Pinpoint the cell where the given text exists, returning its (x, y) midpoint coordinate. 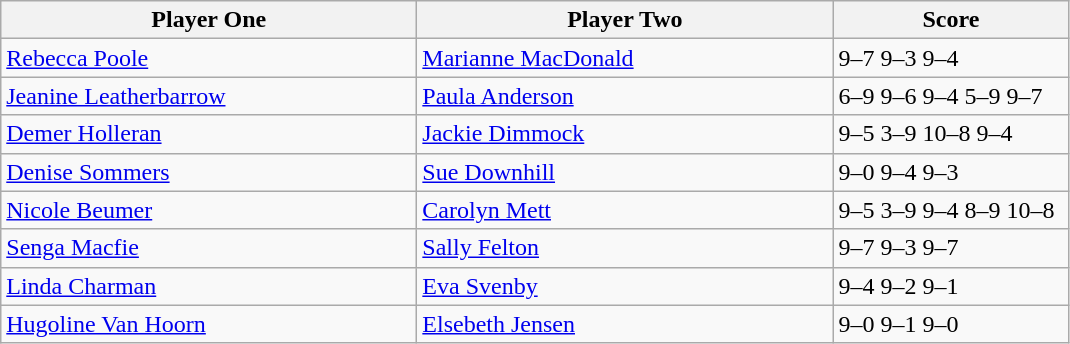
9–0 9–4 9–3 (951, 172)
9–4 9–2 9–1 (951, 286)
Paula Anderson (625, 96)
Eva Svenby (625, 286)
6–9 9–6 9–4 5–9 9–7 (951, 96)
Demer Holleran (209, 134)
9–5 3–9 9–4 8–9 10–8 (951, 210)
Marianne MacDonald (625, 58)
Senga Macfie (209, 248)
Score (951, 20)
9–7 9–3 9–7 (951, 248)
Rebecca Poole (209, 58)
Nicole Beumer (209, 210)
Denise Sommers (209, 172)
9–0 9–1 9–0 (951, 324)
Jeanine Leatherbarrow (209, 96)
Sally Felton (625, 248)
Jackie Dimmock (625, 134)
Hugoline Van Hoorn (209, 324)
Player One (209, 20)
Player Two (625, 20)
Sue Downhill (625, 172)
Linda Charman (209, 286)
9–7 9–3 9–4 (951, 58)
9–5 3–9 10–8 9–4 (951, 134)
Carolyn Mett (625, 210)
Elsebeth Jensen (625, 324)
